Return the [X, Y] coordinate for the center point of the cell that contains the specified text.  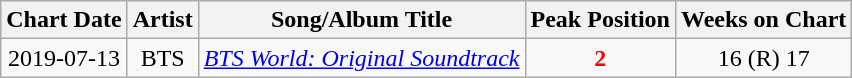
Weeks on Chart [763, 20]
Peak Position [600, 20]
Song/Album Title [362, 20]
Chart Date [64, 20]
BTS [162, 58]
Artist [162, 20]
2 [600, 58]
16 (R) 17 [763, 58]
2019-07-13 [64, 58]
BTS World: Original Soundtrack [362, 58]
